Scan for the cell matching the given text and deliver its (X, Y) coordinate at center. 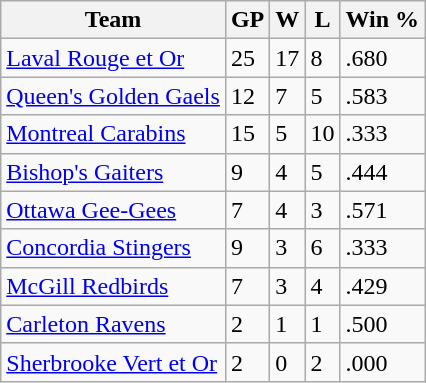
Montreal Carabins (114, 134)
McGill Redbirds (114, 286)
Win % (382, 20)
Team (114, 20)
.000 (382, 362)
.680 (382, 58)
8 (322, 58)
Queen's Golden Gaels (114, 96)
.500 (382, 324)
Ottawa Gee-Gees (114, 210)
6 (322, 248)
GP (247, 20)
Sherbrooke Vert et Or (114, 362)
W (288, 20)
12 (247, 96)
.583 (382, 96)
.571 (382, 210)
17 (288, 58)
L (322, 20)
25 (247, 58)
.429 (382, 286)
Concordia Stingers (114, 248)
10 (322, 134)
15 (247, 134)
Bishop's Gaiters (114, 172)
Laval Rouge et Or (114, 58)
0 (288, 362)
.444 (382, 172)
Carleton Ravens (114, 324)
